Capture the cell that displays the provided text and extract its (x, y) central coordinate. 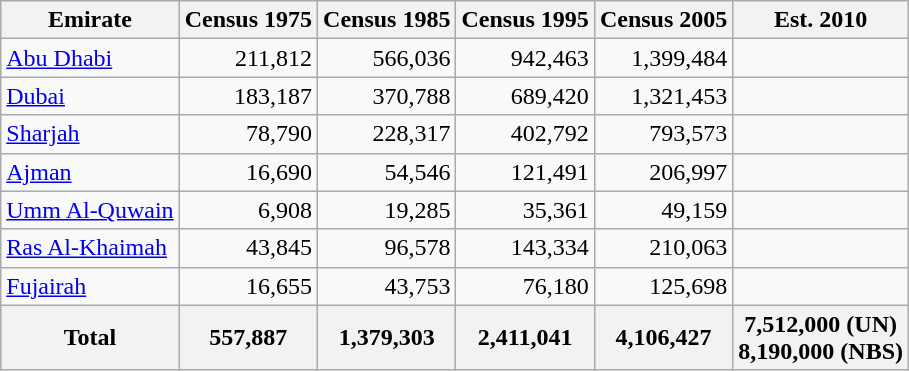
125,698 (663, 286)
Emirate (90, 20)
1,321,453 (663, 96)
Dubai (90, 96)
Census 2005 (663, 20)
942,463 (525, 58)
566,036 (387, 58)
19,285 (387, 210)
211,812 (248, 58)
Fujairah (90, 286)
Sharjah (90, 134)
16,690 (248, 172)
Abu Dhabi (90, 58)
793,573 (663, 134)
210,063 (663, 248)
78,790 (248, 134)
206,997 (663, 172)
Census 1995 (525, 20)
54,546 (387, 172)
1,379,303 (387, 338)
402,792 (525, 134)
2,411,041 (525, 338)
1,399,484 (663, 58)
Est. 2010 (821, 20)
16,655 (248, 286)
43,753 (387, 286)
96,578 (387, 248)
Ras Al-Khaimah (90, 248)
183,187 (248, 96)
Total (90, 338)
43,845 (248, 248)
557,887 (248, 338)
370,788 (387, 96)
Census 1975 (248, 20)
689,420 (525, 96)
35,361 (525, 210)
7,512,000 (UN)8,190,000 (NBS) (821, 338)
6,908 (248, 210)
Census 1985 (387, 20)
121,491 (525, 172)
143,334 (525, 248)
Umm Al-Quwain (90, 210)
228,317 (387, 134)
76,180 (525, 286)
Ajman (90, 172)
4,106,427 (663, 338)
49,159 (663, 210)
